Scan for the cell matching the given text and deliver its [X, Y] coordinate at center. 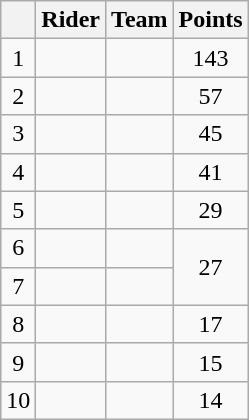
4 [18, 172]
45 [210, 134]
41 [210, 172]
9 [18, 362]
10 [18, 400]
Team [140, 20]
2 [18, 96]
Rider [71, 20]
17 [210, 324]
8 [18, 324]
Points [210, 20]
29 [210, 210]
3 [18, 134]
27 [210, 267]
143 [210, 58]
14 [210, 400]
5 [18, 210]
7 [18, 286]
1 [18, 58]
15 [210, 362]
57 [210, 96]
6 [18, 248]
